Provide the (x, y) coordinate of the cell's center where the given text is located.  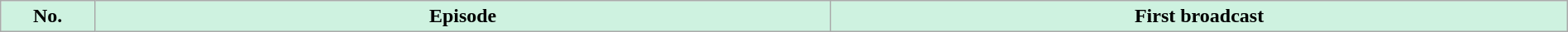
First broadcast (1199, 16)
Episode (462, 16)
No. (48, 16)
